Return [X, Y] of the center of cell containing provided text 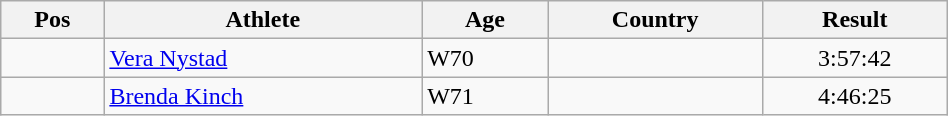
Age [485, 20]
Country [655, 20]
3:57:42 [854, 58]
Vera Nystad [263, 58]
W70 [485, 58]
W71 [485, 96]
Result [854, 20]
Brenda Kinch [263, 96]
4:46:25 [854, 96]
Pos [52, 20]
Athlete [263, 20]
